Scan for the cell matching the given text and deliver its [X, Y] coordinate at center. 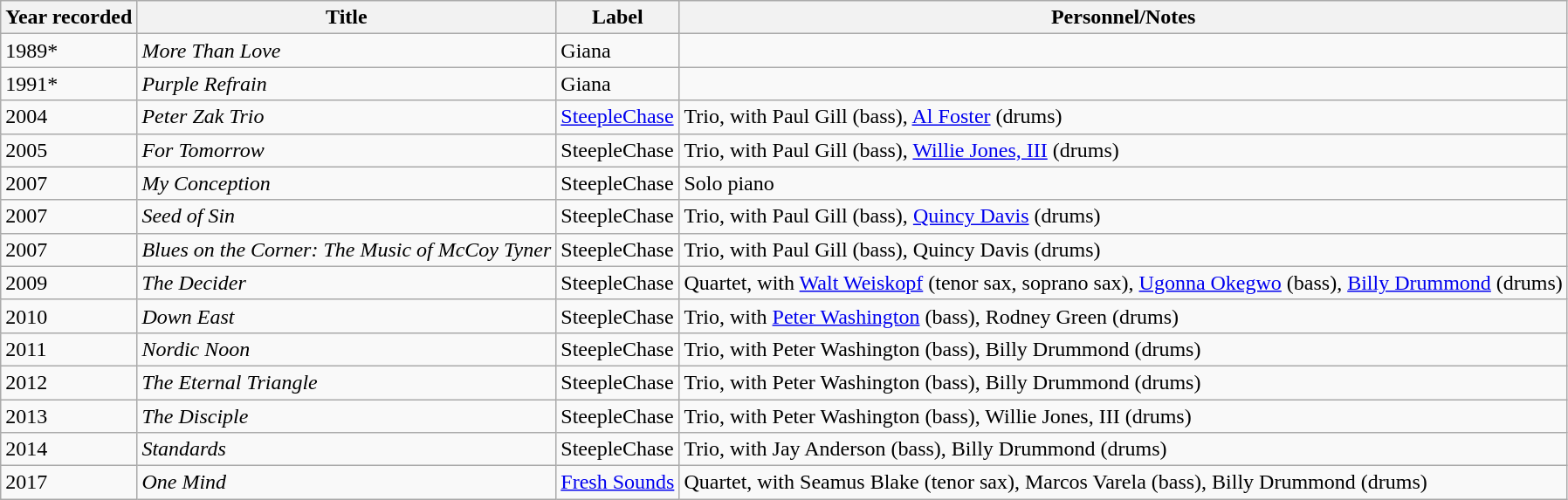
Trio, with Peter Washington (bass), Willie Jones, III (drums) [1124, 416]
2005 [69, 150]
My Conception [347, 183]
2010 [69, 316]
2004 [69, 117]
Seed of Sin [347, 216]
The Eternal Triangle [347, 382]
Year recorded [69, 17]
1991* [69, 84]
Down East [347, 316]
More Than Love [347, 51]
Quartet, with Walt Weiskopf (tenor sax, soprano sax), Ugonna Okegwo (bass), Billy Drummond (drums) [1124, 283]
Trio, with Peter Washington (bass), Rodney Green (drums) [1124, 316]
Blues on the Corner: The Music of McCoy Tyner [347, 250]
Nordic Noon [347, 349]
2013 [69, 416]
Solo piano [1124, 183]
The Decider [347, 283]
Trio, with Jay Anderson (bass), Billy Drummond (drums) [1124, 449]
2009 [69, 283]
2011 [69, 349]
For Tomorrow [347, 150]
Trio, with Paul Gill (bass), Al Foster (drums) [1124, 117]
Personnel/Notes [1124, 17]
2012 [69, 382]
2017 [69, 483]
1989* [69, 51]
2014 [69, 449]
Fresh Sounds [618, 483]
One Mind [347, 483]
Label [618, 17]
Standards [347, 449]
Quartet, with Seamus Blake (tenor sax), Marcos Varela (bass), Billy Drummond (drums) [1124, 483]
Trio, with Paul Gill (bass), Willie Jones, III (drums) [1124, 150]
The Disciple [347, 416]
Title [347, 17]
Purple Refrain [347, 84]
Peter Zak Trio [347, 117]
